Pinpoint the cell where the given text exists, returning its (x, y) midpoint coordinate. 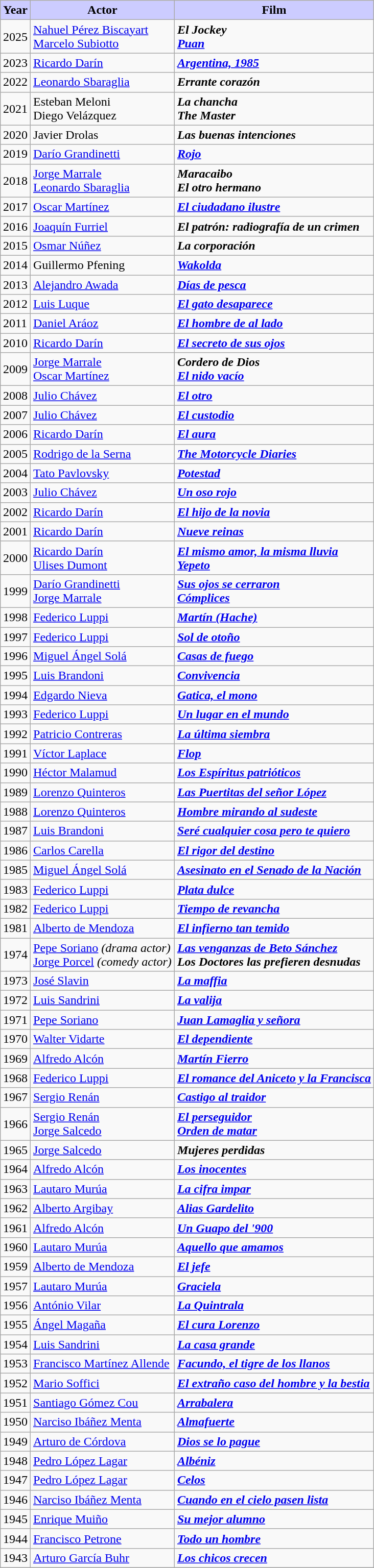
Castigo al traidor (274, 1097)
Francisco Martínez Allende (103, 1364)
1963 (15, 1189)
Albéniz (274, 1461)
Mario Soffici (103, 1383)
1953 (15, 1364)
El dependiente (274, 1039)
1983 (15, 889)
Asesinato en el Senado de la Nación (274, 870)
1973 (15, 981)
Walter Vidarte (103, 1039)
Arturo de Córdova (103, 1441)
Un Guapo del '900 (274, 1228)
2008 (15, 396)
Guillermo Pfening (103, 265)
Martín (Hache) (274, 617)
1957 (15, 1286)
1969 (15, 1059)
1964 (15, 1169)
Jorge Salcedo (103, 1150)
Jorge MarraleLeonardo Sbaraglia (103, 181)
Facundo, el tigre de los llanos (274, 1364)
1967 (15, 1097)
1945 (15, 1519)
1943 (15, 1558)
Cuando en el cielo pasen lista (274, 1500)
MaracaiboEl otro hermano (274, 181)
Esteban MeloniDiego Velázquez (103, 108)
1982 (15, 909)
Alejandro Awada (103, 284)
The Motorcycle Diaries (274, 454)
El extraño caso del hombre y la bestia (274, 1383)
Sus ojos se cerraronCómplices (274, 591)
1995 (15, 676)
1950 (15, 1422)
1956 (15, 1306)
1952 (15, 1383)
El romance del Aniceto y la Francisca (274, 1078)
Su mejor alumno (274, 1519)
Celos (274, 1480)
Errante corazón (274, 82)
1949 (15, 1441)
1970 (15, 1039)
2015 (15, 246)
1987 (15, 831)
2004 (15, 473)
2006 (15, 434)
1981 (15, 928)
Sergio Renán (103, 1097)
António Vilar (103, 1306)
1955 (15, 1325)
Jorge MarraleOscar Martínez (103, 370)
1961 (15, 1228)
El infierno tan temido (274, 928)
2022 (15, 82)
Ricardo DarínUlises Dumont (103, 557)
2025 (15, 37)
Las buenas intenciones (274, 135)
Sol de otoño (274, 636)
Plata dulce (274, 889)
Alberto Argibay (103, 1208)
El hombre de al lado (274, 324)
1946 (15, 1500)
Cordero de DiosEl nido vacío (274, 370)
Patricio Contreras (103, 734)
Víctor Laplace (103, 753)
Pepe Soriano (drama actor)Jorge Porcel (comedy actor) (103, 954)
Las venganzas de Beto SánchezLos Doctores las prefieren desnudas (274, 954)
2000 (15, 557)
La cifra impar (274, 1189)
1951 (15, 1403)
Dios se lo pague (274, 1441)
Aquello que amamos (274, 1247)
Potestad (274, 473)
Edgardo Nieva (103, 695)
Nueve reinas (274, 531)
El otro (274, 396)
Darío Grandinetti (103, 154)
El custodio (274, 415)
Oscar Martínez (103, 207)
La casa grande (274, 1344)
La valija (274, 1000)
1990 (15, 773)
El cura Lorenzo (274, 1325)
Tato Pavlovsky (103, 473)
2009 (15, 370)
1974 (15, 954)
1992 (15, 734)
Rojo (274, 154)
1999 (15, 591)
1947 (15, 1480)
Graciela (274, 1286)
Alias Gardelito (274, 1208)
2023 (15, 63)
El perseguidorOrden de matar (274, 1124)
1948 (15, 1461)
Los Espíritus patrióticos (274, 773)
1996 (15, 656)
Daniel Aráoz (103, 324)
Mujeres perdidas (274, 1150)
Carlos Carella (103, 850)
1986 (15, 850)
Santiago Gómez Cou (103, 1403)
Un lugar en el mundo (274, 715)
2020 (15, 135)
Leonardo Sbaraglia (103, 82)
Los chicos crecen (274, 1558)
El hijo de la novia (274, 512)
Darío GrandinettiJorge Marrale (103, 591)
La corporación (274, 246)
Joaquín Furriel (103, 226)
Arturo García Buhr (103, 1558)
Un oso rojo (274, 493)
1962 (15, 1208)
Juan Lamaglia y señora (274, 1020)
El gato desaparece (274, 304)
1972 (15, 1000)
Martín Fierro (274, 1059)
1944 (15, 1538)
Almafuerte (274, 1422)
Todo un hombre (274, 1538)
2007 (15, 415)
Las Puertitas del señor López (274, 792)
Tiempo de revancha (274, 909)
2005 (15, 454)
Wakolda (274, 265)
2019 (15, 154)
1965 (15, 1150)
2016 (15, 226)
2018 (15, 181)
2014 (15, 265)
1998 (15, 617)
Convivencia (274, 676)
Seré cualquier cosa pero te quiero (274, 831)
2002 (15, 512)
1960 (15, 1247)
1991 (15, 753)
El ciudadano ilustre (274, 207)
La Quintrala (274, 1306)
2013 (15, 284)
Javier Drolas (103, 135)
José Slavin (103, 981)
El jefe (274, 1266)
El aura (274, 434)
Casas de fuego (274, 656)
Film (274, 10)
1971 (15, 1020)
2003 (15, 493)
El rigor del destino (274, 850)
2017 (15, 207)
Días de pesca (274, 284)
1989 (15, 792)
Ángel Magaña (103, 1325)
Actor (103, 10)
Year (15, 10)
1954 (15, 1344)
Hombre mirando al sudeste (274, 812)
1994 (15, 695)
1966 (15, 1124)
Osmar Núñez (103, 246)
El secreto de sus ojos (274, 343)
2010 (15, 343)
2021 (15, 108)
Héctor Malamud (103, 773)
1997 (15, 636)
Flop (274, 753)
Sergio RenánJorge Salcedo (103, 1124)
El Jockey Puan (274, 37)
El mismo amor, la misma lluviaYepeto (274, 557)
2001 (15, 531)
1985 (15, 870)
Pepe Soriano (103, 1020)
2012 (15, 304)
Gatica, el mono (274, 695)
Los inocentes (274, 1169)
2011 (15, 324)
Rodrigo de la Serna (103, 454)
La chanchaThe Master (274, 108)
La maffia (274, 981)
1968 (15, 1078)
1988 (15, 812)
Argentina, 1985 (274, 63)
Francisco Petrone (103, 1538)
Enrique Muiño (103, 1519)
1993 (15, 715)
Luis Luque (103, 304)
Nahuel Pérez BiscayartMarcelo Subiotto (103, 37)
Arrabalera (274, 1403)
El patrón: radiografía de un crimen (274, 226)
1959 (15, 1266)
La última siembra (274, 734)
